Identify which cell holds the provided text, then report its (X, Y) central coordinate. 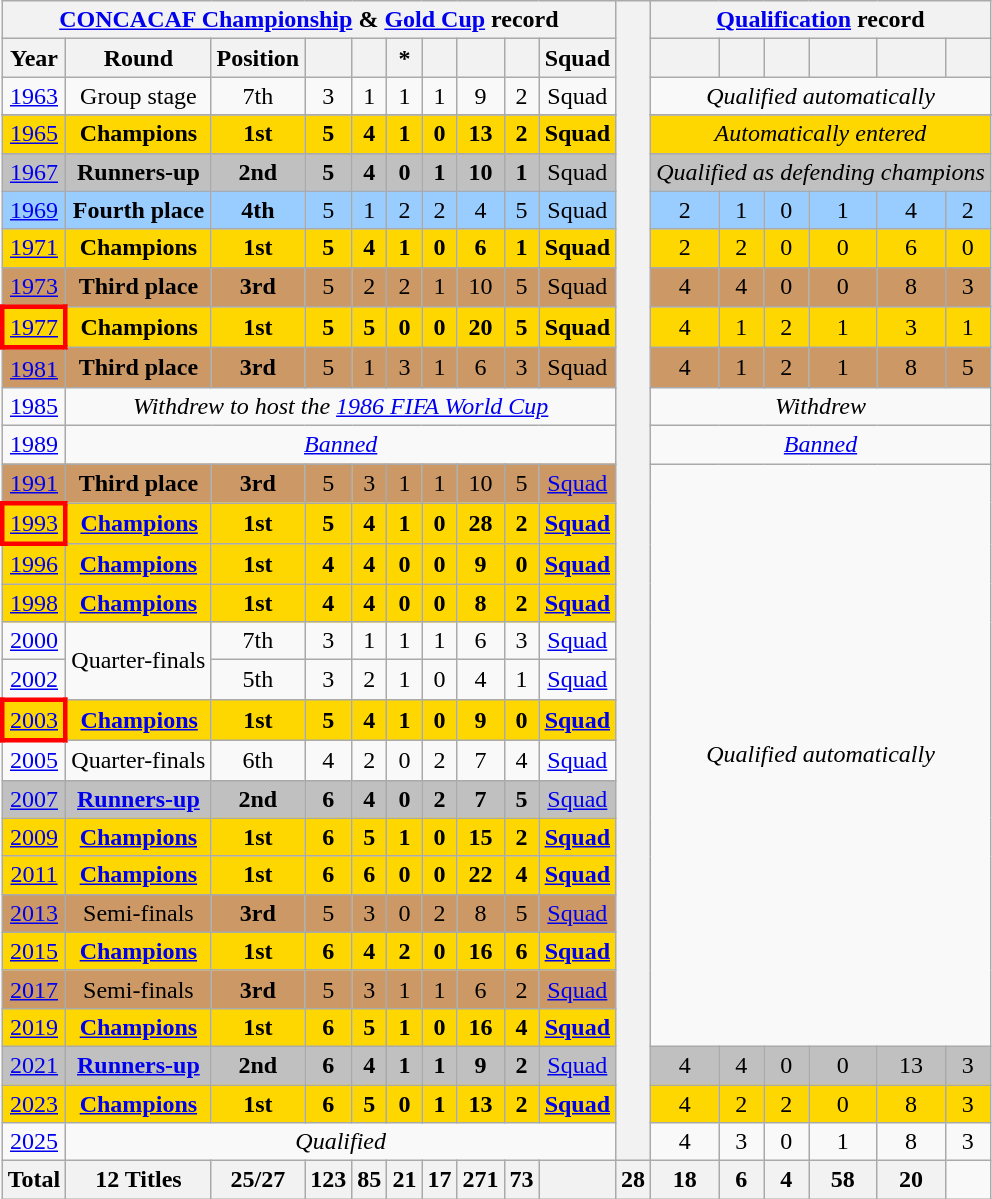
271 (480, 1180)
Withdrew to host the 1986 FIFA World Cup (341, 406)
1991 (34, 484)
Fourth place (138, 210)
1981 (34, 368)
6th (258, 760)
2023 (34, 1103)
1996 (34, 564)
25/27 (258, 1180)
2025 (34, 1142)
Qualified (341, 1142)
1967 (34, 172)
2011 (34, 875)
Year (34, 58)
Position (258, 58)
1998 (34, 603)
22 (480, 875)
15 (480, 837)
2003 (34, 720)
73 (522, 1180)
21 (404, 1180)
Withdrew (821, 406)
1963 (34, 96)
Total (34, 1180)
17 (440, 1180)
CONCACAF Championship & Gold Cup record (308, 20)
1993 (34, 524)
Round (138, 58)
5th (258, 680)
1969 (34, 210)
2000 (34, 641)
1977 (34, 328)
2009 (34, 837)
2015 (34, 951)
85 (370, 1180)
12 Titles (138, 1180)
1989 (34, 444)
Group stage (138, 96)
2017 (34, 989)
123 (328, 1180)
Qualification record (821, 20)
* (404, 58)
18 (685, 1180)
58 (843, 1180)
2002 (34, 680)
1985 (34, 406)
Qualified as defending champions (821, 172)
1965 (34, 134)
2019 (34, 1027)
1973 (34, 287)
2013 (34, 913)
1971 (34, 248)
4th (258, 210)
2021 (34, 1065)
2007 (34, 799)
Automatically entered (821, 134)
2005 (34, 760)
